From the cell containing the given text, extract its center point as [X, Y] coordinate. 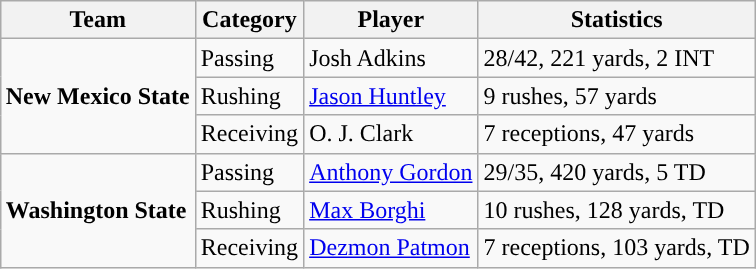
9 rushes, 57 yards [616, 96]
10 rushes, 128 yards, TD [616, 210]
O. J. Clark [391, 134]
Player [391, 20]
Max Borghi [391, 210]
New Mexico State [98, 96]
Dezmon Patmon [391, 248]
Josh Adkins [391, 58]
Category [249, 20]
7 receptions, 103 yards, TD [616, 248]
29/35, 420 yards, 5 TD [616, 172]
28/42, 221 yards, 2 INT [616, 58]
Jason Huntley [391, 96]
Team [98, 20]
Anthony Gordon [391, 172]
7 receptions, 47 yards [616, 134]
Statistics [616, 20]
Washington State [98, 210]
